Scan for the cell matching the given text and deliver its [x, y] coordinate at center. 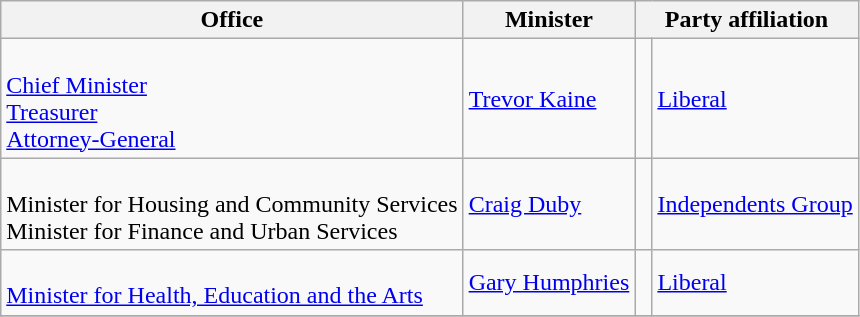
Independents Group [755, 204]
Party affiliation [746, 20]
Minister for Housing and Community Services Minister for Finance and Urban Services [232, 204]
Trevor Kaine [549, 98]
Minister for Health, Education and the Arts [232, 282]
Office [232, 20]
Gary Humphries [549, 282]
Minister [549, 20]
Chief Minister Treasurer Attorney-General [232, 98]
Craig Duby [549, 204]
